Return (X, Y) of the center of cell containing provided text 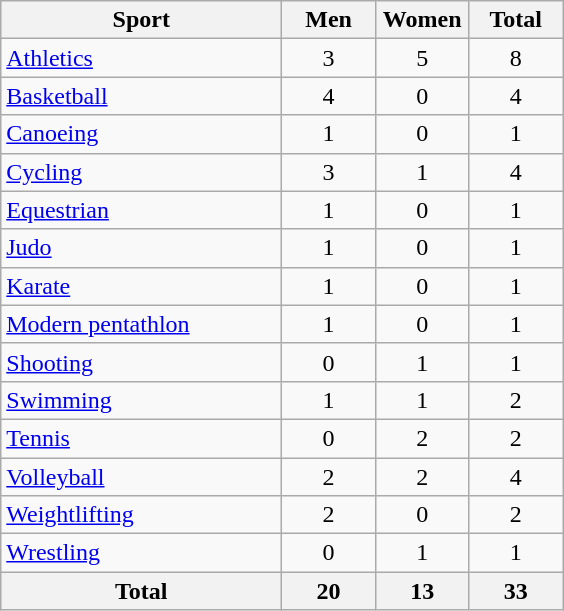
Canoeing (142, 134)
13 (422, 591)
5 (422, 58)
Wrestling (142, 553)
Judo (142, 248)
Tennis (142, 438)
20 (329, 591)
Swimming (142, 400)
8 (516, 58)
Cycling (142, 172)
Athletics (142, 58)
Modern pentathlon (142, 324)
Women (422, 20)
Basketball (142, 96)
Equestrian (142, 210)
Karate (142, 286)
Weightlifting (142, 515)
Shooting (142, 362)
Volleyball (142, 477)
Sport (142, 20)
Men (329, 20)
33 (516, 591)
